For the text-containing cell, return its midpoint in (X, Y) coordinate format. 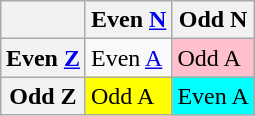
Even Z (42, 58)
Odd Z (42, 96)
Even N (128, 20)
Odd N (213, 20)
